Determine the (x, y) coordinate at the center of the cell enclosing the given text.  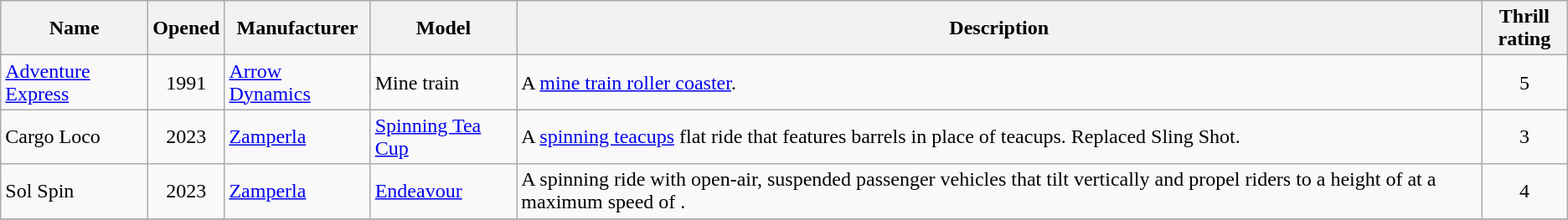
Cargo Loco (75, 137)
Sol Spin (75, 191)
A spinning teacups flat ride that features barrels in place of teacups. Replaced Sling Shot. (999, 137)
Spinning Tea Cup (444, 137)
Endeavour (444, 191)
A spinning ride with open-air, suspended passenger vehicles that tilt vertically and propel riders to a height of at a maximum speed of . (999, 191)
3 (1524, 137)
Model (444, 28)
Manufacturer (297, 28)
A mine train roller coaster. (999, 82)
Thrill rating (1524, 28)
Adventure Express (75, 82)
1991 (186, 82)
Arrow Dynamics (297, 82)
Description (999, 28)
4 (1524, 191)
Opened (186, 28)
Mine train (444, 82)
Name (75, 28)
5 (1524, 82)
